Capture the cell that displays the provided text and extract its (X, Y) central coordinate. 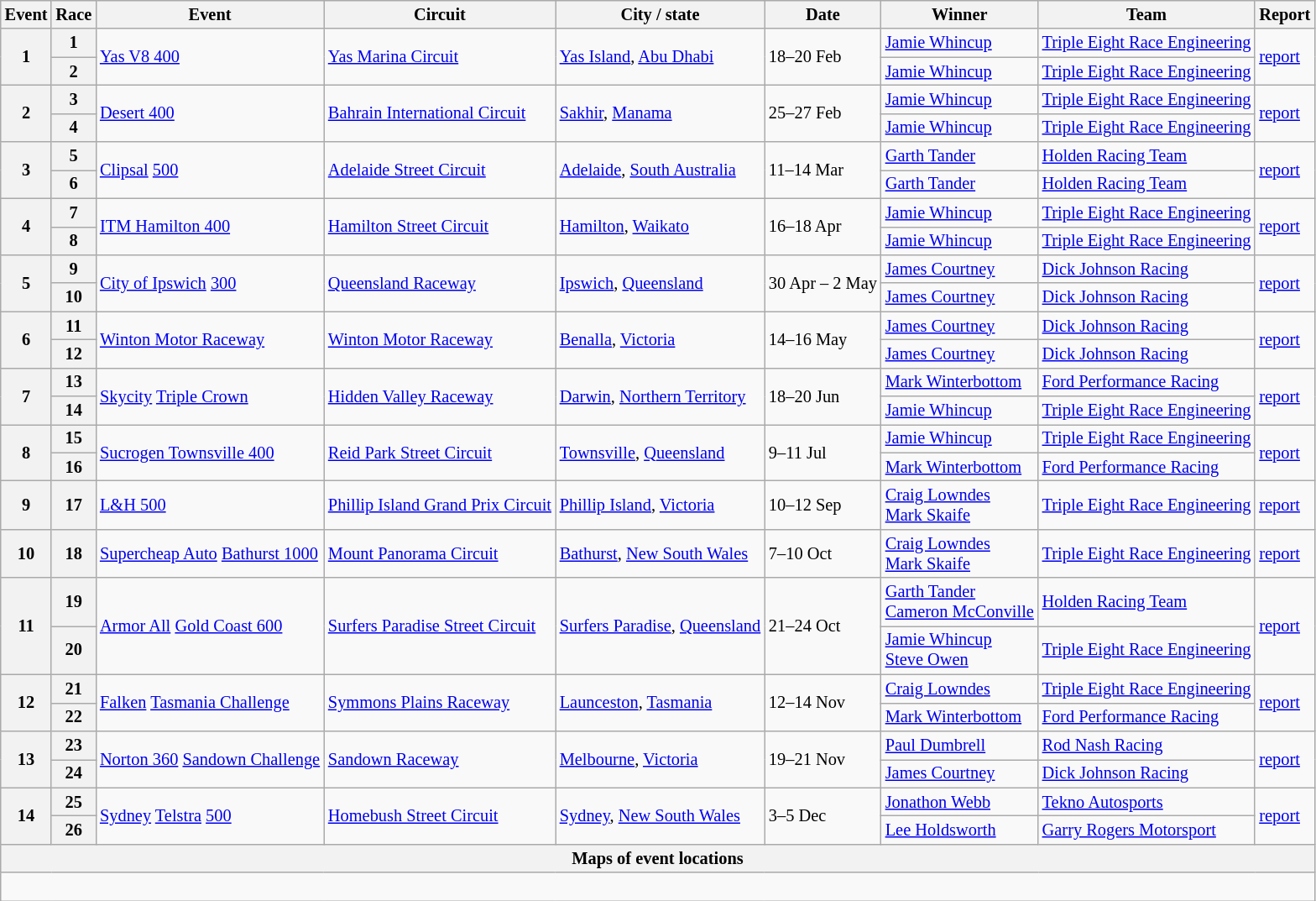
10–12 Sep (822, 505)
25–27 Feb (822, 113)
Maps of event locations (658, 858)
Skycity Triple Crown (210, 396)
Adelaide Street Circuit (440, 170)
Rod Nash Racing (1146, 745)
Date (822, 14)
18 (74, 553)
11–14 Mar (822, 170)
Phillip Island Grand Prix Circuit (440, 505)
Hamilton Street Circuit (440, 227)
Benalla, Victoria (660, 339)
9–11 Jul (822, 452)
24 (74, 773)
Symmons Plains Raceway (440, 702)
Yas Marina Circuit (440, 57)
Sakhir, Manama (660, 113)
Winner (960, 14)
Townsville, Queensland (660, 452)
21 (74, 689)
Desert 400 (210, 113)
18–20 Feb (822, 57)
Clipsal 500 (210, 170)
19 (74, 602)
16 (74, 467)
14–16 May (822, 339)
7–10 Oct (822, 553)
Melbourne, Victoria (660, 759)
Sucrogen Townsville 400 (210, 452)
26 (74, 830)
Supercheap Auto Bathurst 1000 (210, 553)
Hamilton, Waikato (660, 227)
20 (74, 650)
22 (74, 717)
Craig Lowndes (960, 689)
Yas Island, Abu Dhabi (660, 57)
18–20 Jun (822, 396)
Reid Park Street Circuit (440, 452)
Ipswich, Queensland (660, 282)
City of Ipswich 300 (210, 282)
Sydney Telstra 500 (210, 816)
Bahrain International Circuit (440, 113)
Yas V8 400 (210, 57)
25 (74, 802)
19–21 Nov (822, 759)
Jamie WhincupSteve Owen (960, 650)
Surfers Paradise, Queensland (660, 626)
City / state (660, 14)
Sydney, New South Wales (660, 816)
Paul Dumbrell (960, 745)
Jonathon Webb (960, 802)
Race (74, 14)
23 (74, 745)
17 (74, 505)
Garth TanderCameron McConville (960, 602)
Adelaide, South Australia (660, 170)
Sandown Raceway (440, 759)
Darwin, Northern Territory (660, 396)
Armor All Gold Coast 600 (210, 626)
Team (1146, 14)
3–5 Dec (822, 816)
Phillip Island, Victoria (660, 505)
16–18 Apr (822, 227)
Lee Holdsworth (960, 830)
L&H 500 (210, 505)
21–24 Oct (822, 626)
Circuit (440, 14)
30 Apr – 2 May (822, 282)
Tekno Autosports (1146, 802)
Falken Tasmania Challenge (210, 702)
Mount Panorama Circuit (440, 553)
Report (1284, 14)
Garry Rogers Motorsport (1146, 830)
ITM Hamilton 400 (210, 227)
15 (74, 438)
12–14 Nov (822, 702)
Hidden Valley Raceway (440, 396)
Launceston, Tasmania (660, 702)
Queensland Raceway (440, 282)
Homebush Street Circuit (440, 816)
Bathurst, New South Wales (660, 553)
Norton 360 Sandown Challenge (210, 759)
Surfers Paradise Street Circuit (440, 626)
